Scan for the cell matching the given text and deliver its [x, y] coordinate at center. 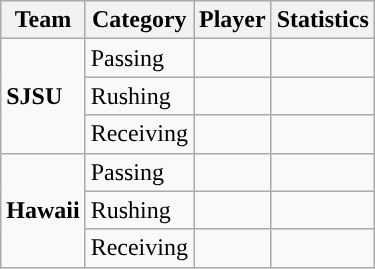
Category [139, 20]
Player [233, 20]
Team [43, 20]
SJSU [43, 96]
Hawaii [43, 210]
Statistics [322, 20]
